Locate the cell with the specified text and output its (x, y) center coordinate. 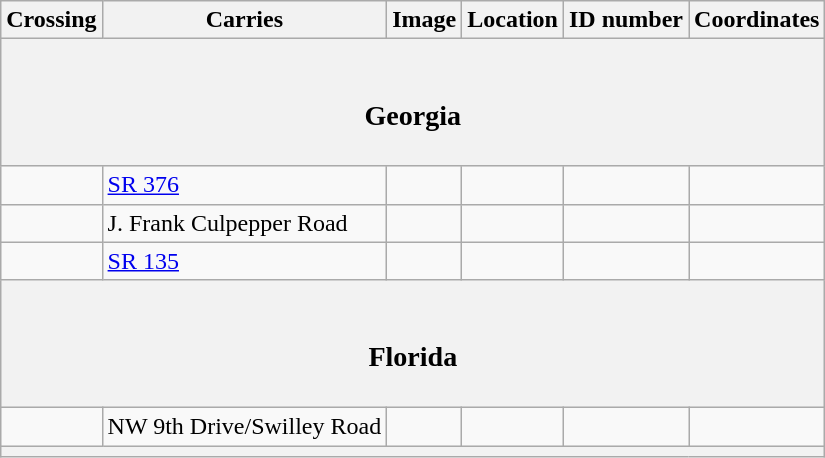
Georgia (413, 102)
Coordinates (757, 20)
SR 135 (244, 261)
Location (513, 20)
Crossing (52, 20)
Florida (413, 344)
ID number (626, 20)
J. Frank Culpepper Road (244, 223)
Carries (244, 20)
Image (424, 20)
SR 376 (244, 185)
NW 9th Drive/Swilley Road (244, 426)
